Scan for the cell matching the given text and deliver its [x, y] coordinate at center. 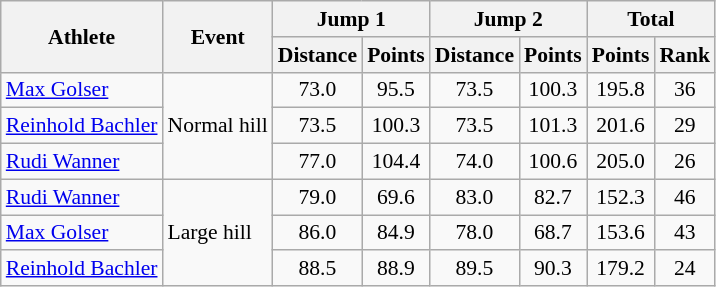
Athlete [82, 36]
74.0 [474, 162]
101.3 [553, 126]
82.7 [553, 197]
Jump 2 [508, 19]
Rank [684, 55]
153.6 [621, 233]
152.3 [621, 197]
88.5 [318, 269]
73.0 [318, 90]
104.4 [396, 162]
68.7 [553, 233]
195.8 [621, 90]
84.9 [396, 233]
205.0 [621, 162]
90.3 [553, 269]
86.0 [318, 233]
36 [684, 90]
100.6 [553, 162]
78.0 [474, 233]
Normal hill [218, 126]
89.5 [474, 269]
83.0 [474, 197]
79.0 [318, 197]
77.0 [318, 162]
201.6 [621, 126]
43 [684, 233]
26 [684, 162]
Total [651, 19]
95.5 [396, 90]
29 [684, 126]
24 [684, 269]
Large hill [218, 232]
69.6 [396, 197]
88.9 [396, 269]
Jump 1 [352, 19]
46 [684, 197]
Event [218, 36]
179.2 [621, 269]
